Identify which cell holds the provided text, then report its [x, y] central coordinate. 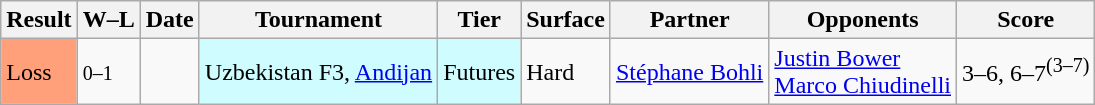
Stéphane Bohli [689, 72]
Surface [566, 20]
Hard [566, 72]
Score [1026, 20]
Tournament [318, 20]
Result [39, 20]
Futures [480, 72]
Uzbekistan F3, Andijan [318, 72]
0–1 [108, 72]
3–6, 6–7(3–7) [1026, 72]
Date [170, 20]
Justin Bower Marco Chiudinelli [863, 72]
Partner [689, 20]
Loss [39, 72]
Tier [480, 20]
W–L [108, 20]
Opponents [863, 20]
